Search for the cell housing the specified text and yield its [x, y] center coordinate. 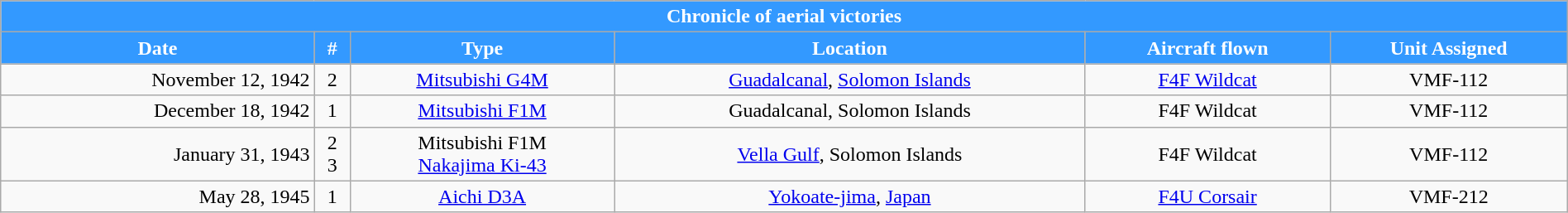
VMF-212 [1449, 196]
Chronicle of aerial victories [784, 17]
2 [332, 80]
January 31, 1943 [157, 154]
23 [332, 154]
Unit Assigned [1449, 48]
Location [850, 48]
Mitsubishi G4M [482, 80]
Mitsubishi F1MNakajima Ki-43 [482, 154]
Aircraft flown [1207, 48]
December 18, 1942 [157, 111]
F4U Corsair [1207, 196]
November 12, 1942 [157, 80]
Date [157, 48]
Mitsubishi F1M [482, 111]
May 28, 1945 [157, 196]
Yokoate-jima, Japan [850, 196]
Vella Gulf, Solomon Islands [850, 154]
Type [482, 48]
# [332, 48]
Aichi D3A [482, 196]
